Scan for the cell matching the given text and deliver its (X, Y) coordinate at center. 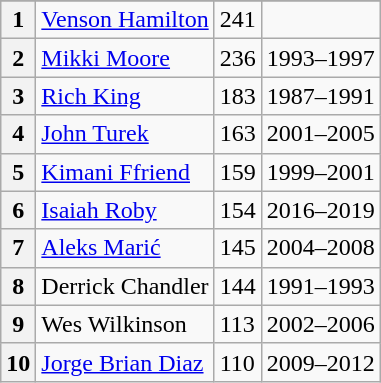
3 (18, 96)
Rich King (125, 96)
Mikki Moore (125, 58)
2002–2006 (320, 324)
1999–2001 (320, 172)
Jorge Brian Diaz (125, 362)
9 (18, 324)
8 (18, 286)
1991–1993 (320, 286)
2016–2019 (320, 210)
Aleks Marić (125, 248)
110 (238, 362)
113 (238, 324)
236 (238, 58)
145 (238, 248)
4 (18, 134)
1987–1991 (320, 96)
John Turek (125, 134)
Isaiah Roby (125, 210)
2 (18, 58)
Derrick Chandler (125, 286)
163 (238, 134)
144 (238, 286)
159 (238, 172)
1 (18, 20)
183 (238, 96)
7 (18, 248)
Wes Wilkinson (125, 324)
2004–2008 (320, 248)
Kimani Ffriend (125, 172)
Venson Hamilton (125, 20)
154 (238, 210)
2001–2005 (320, 134)
10 (18, 362)
5 (18, 172)
241 (238, 20)
1993–1997 (320, 58)
2009–2012 (320, 362)
6 (18, 210)
